For the text-containing cell, return its midpoint in (X, Y) coordinate format. 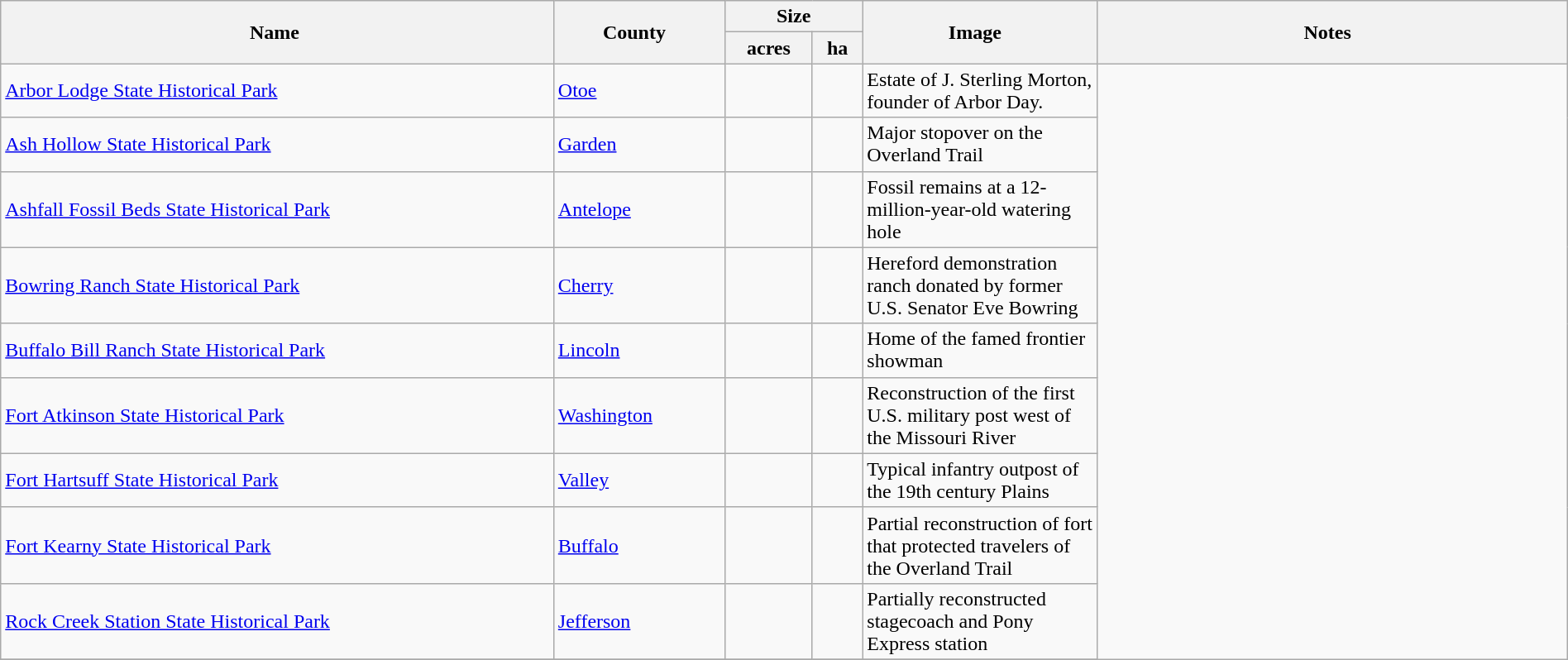
Ashfall Fossil Beds State Historical Park (278, 209)
Hereford demonstration ranch donated by former U.S. Senator Eve Bowring (980, 285)
Fort Kearny State Historical Park (278, 545)
Ash Hollow State Historical Park (278, 144)
Reconstruction of the first U.S. military post west of the Missouri River (980, 415)
acres (769, 48)
Garden (638, 144)
Lincoln (638, 351)
ha (837, 48)
Bowring Ranch State Historical Park (278, 285)
Jefferson (638, 621)
Home of the famed frontier showman (980, 351)
Fossil remains at a 12-million-year-old watering hole (980, 209)
Fort Atkinson State Historical Park (278, 415)
Notes (1332, 32)
Buffalo (638, 545)
Partial reconstruction of fort that protected travelers of the Overland Trail (980, 545)
Name (278, 32)
Major stopover on the Overland Trail (980, 144)
County (638, 32)
Buffalo Bill Ranch State Historical Park (278, 351)
Fort Hartsuff State Historical Park (278, 480)
Valley (638, 480)
Size (794, 17)
Antelope (638, 209)
Partially reconstructed stagecoach and Pony Express station (980, 621)
Typical infantry outpost of the 19th century Plains (980, 480)
Image (980, 32)
Arbor Lodge State Historical Park (278, 91)
Otoe (638, 91)
Cherry (638, 285)
Estate of J. Sterling Morton, founder of Arbor Day. (980, 91)
Rock Creek Station State Historical Park (278, 621)
Washington (638, 415)
